Determine the [X, Y] coordinate at the center of the cell enclosing the given text.  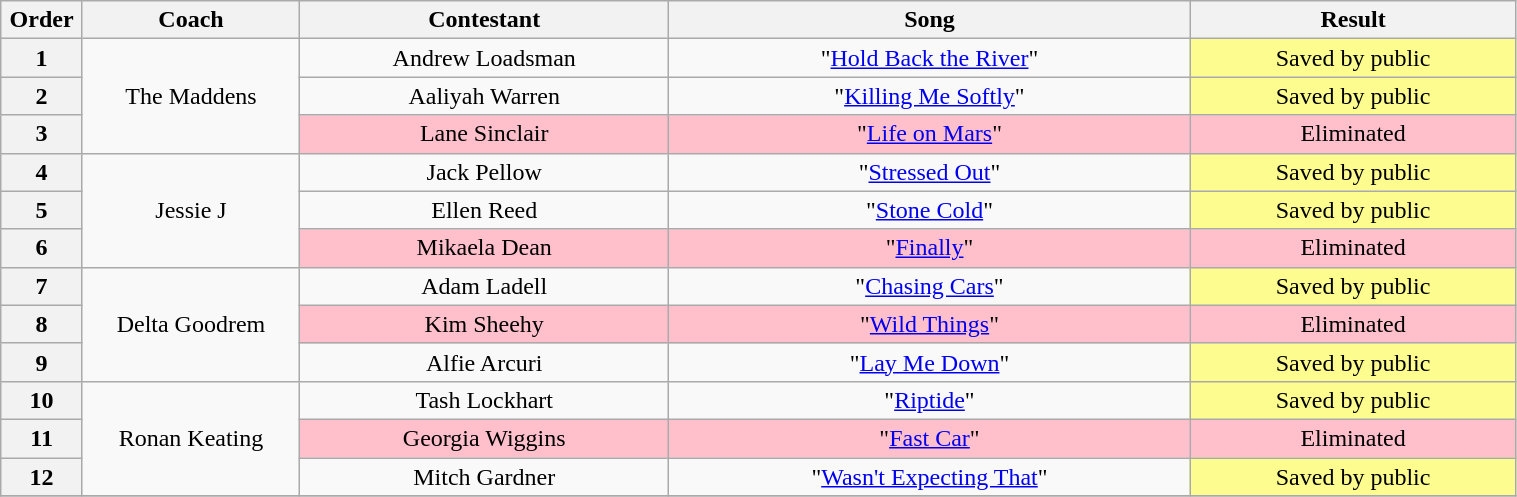
Mikaela Dean [484, 248]
Kim Sheehy [484, 324]
The Maddens [190, 96]
Delta Goodrem [190, 324]
"Hold Back the River" [930, 58]
Coach [190, 20]
Georgia Wiggins [484, 438]
"Stressed Out" [930, 172]
Tash Lockhart [484, 400]
Jack Pellow [484, 172]
10 [42, 400]
Ellen Reed [484, 210]
8 [42, 324]
7 [42, 286]
2 [42, 96]
"Wasn't Expecting That" [930, 477]
Order [42, 20]
1 [42, 58]
Aaliyah Warren [484, 96]
Mitch Gardner [484, 477]
"Riptide" [930, 400]
11 [42, 438]
"Stone Cold" [930, 210]
Jessie J [190, 210]
"Fast Car" [930, 438]
"Killing Me Softly" [930, 96]
"Lay Me Down" [930, 362]
3 [42, 134]
Adam Ladell [484, 286]
"Chasing Cars" [930, 286]
"Wild Things" [930, 324]
"Life on Mars" [930, 134]
5 [42, 210]
12 [42, 477]
"Finally" [930, 248]
Lane Sinclair [484, 134]
Contestant [484, 20]
Song [930, 20]
Andrew Loadsman [484, 58]
6 [42, 248]
4 [42, 172]
Alfie Arcuri [484, 362]
Ronan Keating [190, 438]
9 [42, 362]
Result [1353, 20]
